Identify which cell holds the provided text, then report its (X, Y) central coordinate. 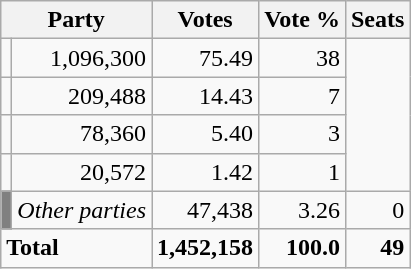
3 (302, 134)
7 (302, 96)
78,360 (82, 134)
3.26 (302, 210)
38 (302, 58)
47,438 (206, 210)
1 (302, 172)
49 (377, 248)
Party (76, 20)
Other parties (82, 210)
0 (377, 210)
Votes (206, 20)
100.0 (302, 248)
20,572 (82, 172)
75.49 (206, 58)
1,096,300 (82, 58)
1.42 (206, 172)
209,488 (82, 96)
Total (76, 248)
14.43 (206, 96)
1,452,158 (206, 248)
Seats (377, 20)
5.40 (206, 134)
Vote % (302, 20)
